Search for the cell housing the specified text and yield its [x, y] center coordinate. 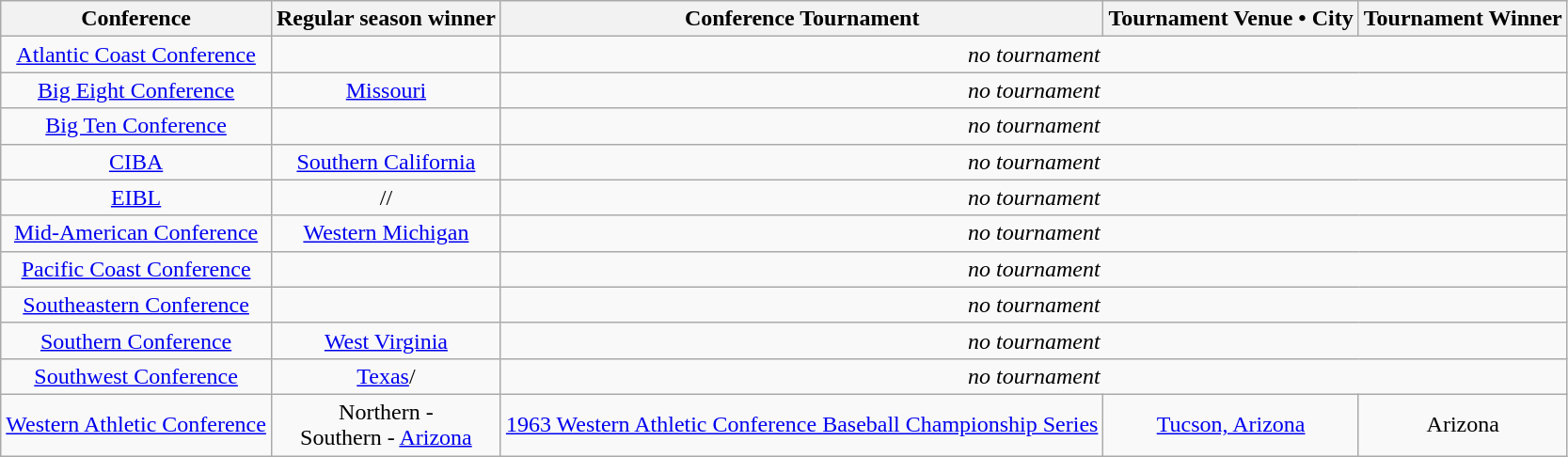
Pacific Coast Conference [136, 269]
Southern Conference [136, 340]
Southeastern Conference [136, 305]
Western Michigan [386, 233]
West Virginia [386, 340]
Tucson, Arizona [1230, 425]
Atlantic Coast Conference [136, 55]
// [386, 197]
Missouri [386, 90]
Regular season winner [386, 19]
Arizona [1463, 425]
Mid-American Conference [136, 233]
Conference [136, 19]
Conference Tournament [801, 19]
Southwest Conference [136, 376]
1963 Western Athletic Conference Baseball Championship Series [801, 425]
Southern California [386, 162]
CIBA [136, 162]
Tournament Winner [1463, 19]
Tournament Venue • City [1230, 19]
Western Athletic Conference [136, 425]
Big Eight Conference [136, 90]
Northern - Southern - Arizona [386, 425]
Texas/ [386, 376]
Big Ten Conference [136, 126]
EIBL [136, 197]
